Scan for the cell matching the given text and deliver its (X, Y) coordinate at center. 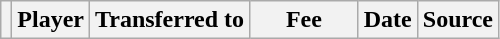
Player (51, 20)
Transferred to (170, 20)
Source (458, 20)
Date (388, 20)
Fee (304, 20)
